Extract the (x, y) coordinate from the center of the cell holding the provided text.  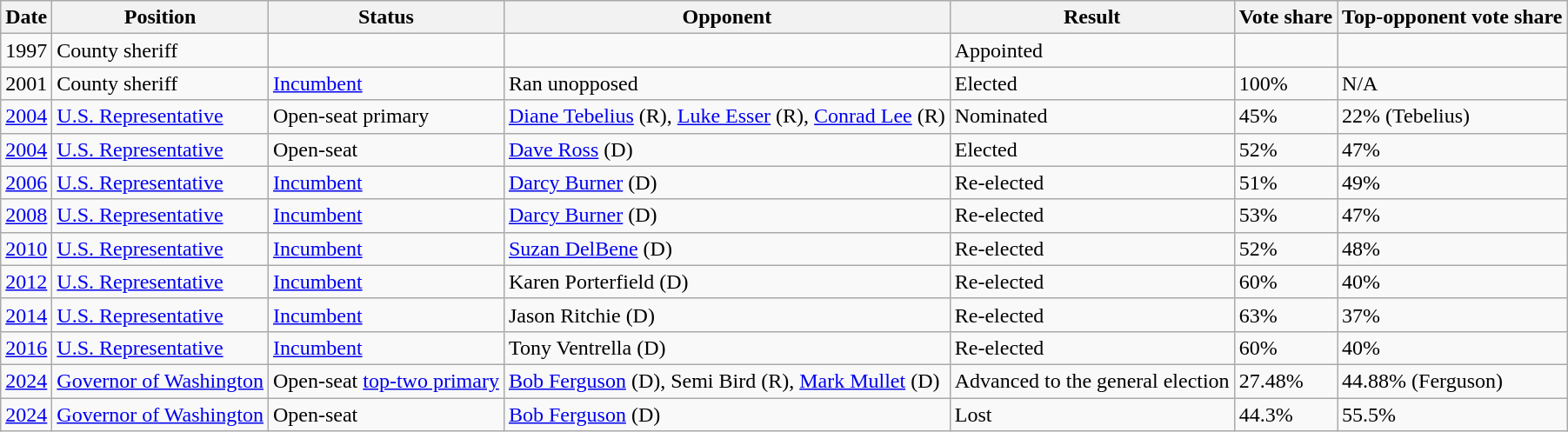
Vote share (1285, 17)
Nominated (1092, 116)
Advanced to the general election (1092, 381)
44.3% (1285, 415)
27.48% (1285, 381)
Open-seat primary (386, 116)
55.5% (1452, 415)
2006 (26, 183)
Lost (1092, 415)
Open-seat top-two primary (386, 381)
Bob Ferguson (D) (727, 415)
Ran unopposed (727, 83)
51% (1285, 183)
Suzan DelBene (D) (727, 249)
Result (1092, 17)
Opponent (727, 17)
Date (26, 17)
1997 (26, 50)
Karen Porterfield (D) (727, 282)
2008 (26, 216)
Diane Tebelius (R), Luke Esser (R), Conrad Lee (R) (727, 116)
2014 (26, 315)
48% (1452, 249)
2012 (26, 282)
53% (1285, 216)
44.88% (Ferguson) (1452, 381)
Appointed (1092, 50)
100% (1285, 83)
49% (1452, 183)
Top-opponent vote share (1452, 17)
2001 (26, 83)
2010 (26, 249)
Bob Ferguson (D), Semi Bird (R), Mark Mullet (D) (727, 381)
Tony Ventrella (D) (727, 348)
63% (1285, 315)
N/A (1452, 83)
22% (Tebelius) (1452, 116)
Status (386, 17)
45% (1285, 116)
Position (160, 17)
Dave Ross (D) (727, 150)
Jason Ritchie (D) (727, 315)
37% (1452, 315)
2016 (26, 348)
